Pinpoint the cell where the given text exists, returning its [x, y] midpoint coordinate. 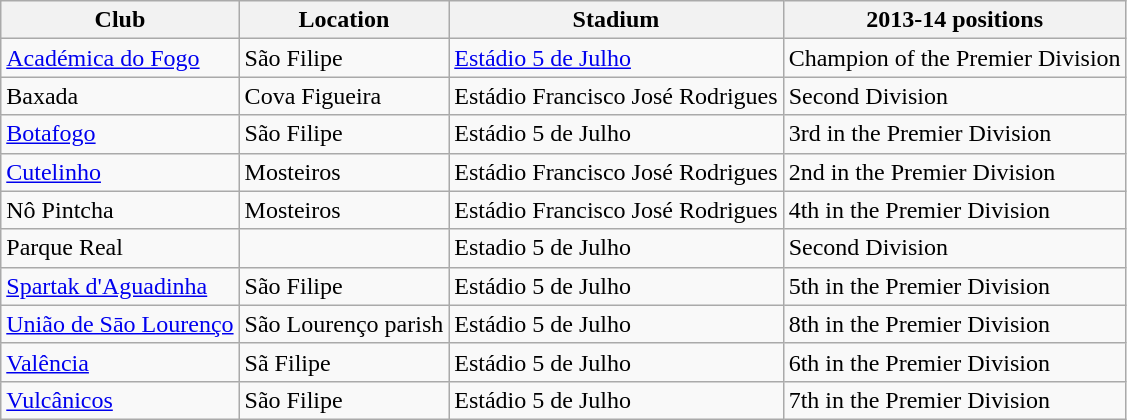
Spartak d'Aguadinha [120, 286]
Cova Figueira [344, 96]
União de Sāo Lourenço [120, 324]
Champion of the Premier Division [954, 58]
Académica do Fogo [120, 58]
Vulcânicos [120, 400]
8th in the Premier Division [954, 324]
Cutelinho [120, 172]
3rd in the Premier Division [954, 134]
São Lourenço parish [344, 324]
Botafogo [120, 134]
Sã Filipe [344, 362]
Stadium [616, 20]
2013-14 positions [954, 20]
Baxada [120, 96]
Parque Real [120, 248]
7th in the Premier Division [954, 400]
Club [120, 20]
2nd in the Premier Division [954, 172]
6th in the Premier Division [954, 362]
5th in the Premier Division [954, 286]
4th in the Premier Division [954, 210]
Nô Pintcha [120, 210]
Estadio 5 de Julho [616, 248]
Valência [120, 362]
Location [344, 20]
